Output the [X, Y] coordinate of the center of the cell containing the given text.  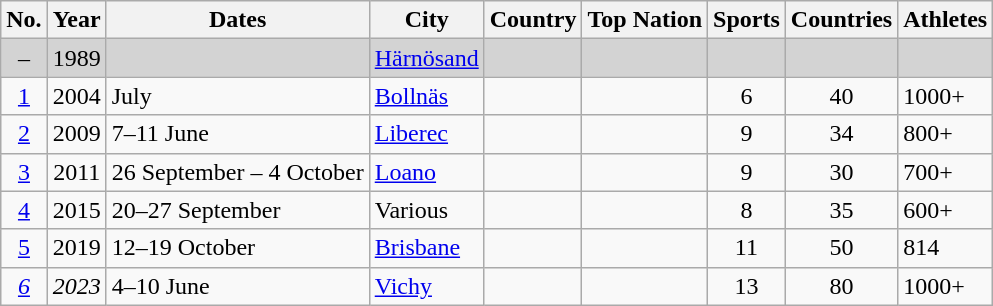
2009 [76, 134]
July [238, 96]
Härnösand [426, 58]
Dates [238, 20]
11 [747, 248]
800+ [946, 134]
2011 [76, 172]
2004 [76, 96]
Countries [841, 20]
4 [24, 210]
Liberec [426, 134]
4–10 June [238, 286]
8 [747, 210]
Country [533, 20]
700+ [946, 172]
34 [841, 134]
814 [946, 248]
600+ [946, 210]
26 September – 4 October [238, 172]
20–27 September [238, 210]
Brisbane [426, 248]
2 [24, 134]
12–19 October [238, 248]
– [24, 58]
35 [841, 210]
Sports [747, 20]
5 [24, 248]
40 [841, 96]
2023 [76, 286]
Bollnäs [426, 96]
Top Nation [645, 20]
Various [426, 210]
Loano [426, 172]
City [426, 20]
30 [841, 172]
13 [747, 286]
No. [24, 20]
1989 [76, 58]
50 [841, 248]
80 [841, 286]
Year [76, 20]
1 [24, 96]
Vichy [426, 286]
2015 [76, 210]
2019 [76, 248]
Athletes [946, 20]
3 [24, 172]
7–11 June [238, 134]
